For the text-containing cell, return its midpoint in (X, Y) coordinate format. 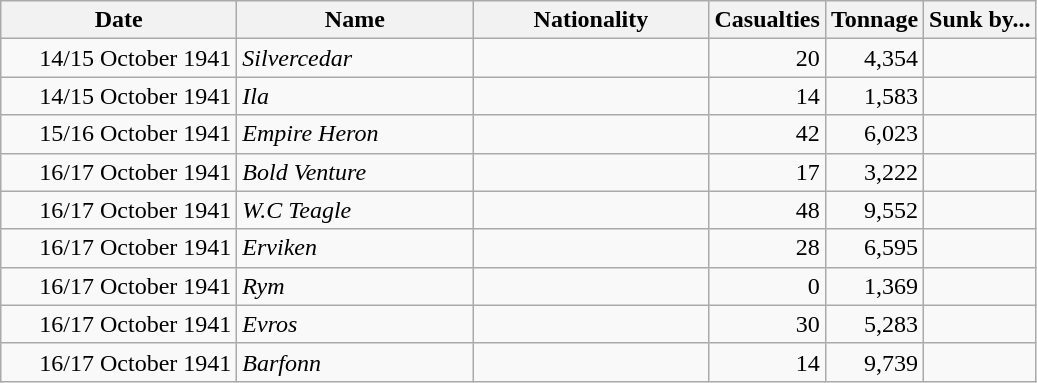
3,222 (874, 172)
1,369 (874, 286)
1,583 (874, 96)
28 (767, 248)
42 (767, 134)
48 (767, 210)
Empire Heron (355, 134)
Nationality (591, 20)
Ila (355, 96)
Name (355, 20)
9,552 (874, 210)
17 (767, 172)
Casualties (767, 20)
4,354 (874, 58)
Rym (355, 286)
20 (767, 58)
6,023 (874, 134)
15/16 October 1941 (119, 134)
Erviken (355, 248)
Bold Venture (355, 172)
Evros (355, 324)
5,283 (874, 324)
6,595 (874, 248)
9,739 (874, 362)
30 (767, 324)
W.C Teagle (355, 210)
Sunk by... (980, 20)
Tonnage (874, 20)
Date (119, 20)
0 (767, 286)
Silvercedar (355, 58)
Barfonn (355, 362)
